Return (x, y) of the center of cell containing provided text 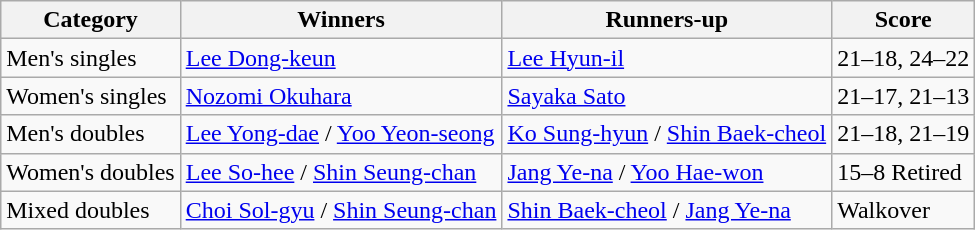
Lee Yong-dae / Yoo Yeon-seong (341, 134)
Walkover (904, 210)
21–18, 24–22 (904, 58)
Men's singles (90, 58)
Shin Baek-cheol / Jang Ye-na (667, 210)
Ko Sung-hyun / Shin Baek-cheol (667, 134)
Runners-up (667, 20)
Women's doubles (90, 172)
Women's singles (90, 96)
Sayaka Sato (667, 96)
21–18, 21–19 (904, 134)
Lee So-hee / Shin Seung-chan (341, 172)
Jang Ye-na / Yoo Hae-won (667, 172)
Mixed doubles (90, 210)
Nozomi Okuhara (341, 96)
Category (90, 20)
Winners (341, 20)
Choi Sol-gyu / Shin Seung-chan (341, 210)
Lee Dong-keun (341, 58)
21–17, 21–13 (904, 96)
Score (904, 20)
Men's doubles (90, 134)
15–8 Retired (904, 172)
Lee Hyun-il (667, 58)
